Extract the [x, y] coordinate from the center of the cell holding the provided text.  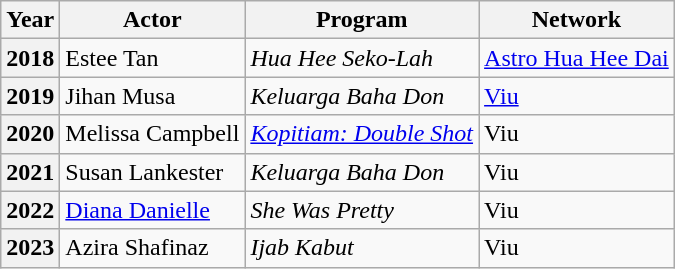
Azira Shafinaz [152, 248]
Kopitiam: Double Shot [362, 134]
Susan Lankester [152, 172]
Year [30, 20]
2021 [30, 172]
Jihan Musa [152, 96]
2023 [30, 248]
Network [577, 20]
2020 [30, 134]
Hua Hee Seko-Lah [362, 58]
2022 [30, 210]
Melissa Campbell [152, 134]
Ijab Kabut [362, 248]
2019 [30, 96]
Actor [152, 20]
Diana Danielle [152, 210]
Program [362, 20]
Estee Tan [152, 58]
2018 [30, 58]
She Was Pretty [362, 210]
Astro Hua Hee Dai [577, 58]
